Capture the cell that displays the provided text and extract its [x, y] central coordinate. 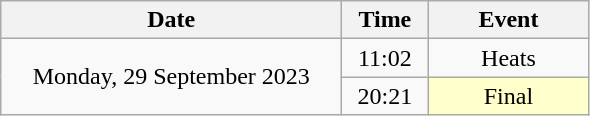
Date [172, 20]
20:21 [385, 96]
Monday, 29 September 2023 [172, 77]
Final [508, 96]
Heats [508, 58]
Time [385, 20]
Event [508, 20]
11:02 [385, 58]
